Identify which cell holds the provided text, then report its (x, y) central coordinate. 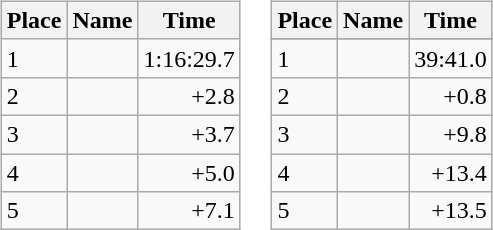
+2.8 (189, 96)
+13.4 (451, 173)
+0.8 (451, 96)
+5.0 (189, 173)
+13.5 (451, 211)
+7.1 (189, 211)
+9.8 (451, 134)
39:41.0 (451, 58)
+3.7 (189, 134)
1:16:29.7 (189, 58)
